Determine the [X, Y] coordinate at the center of the cell enclosing the given text.  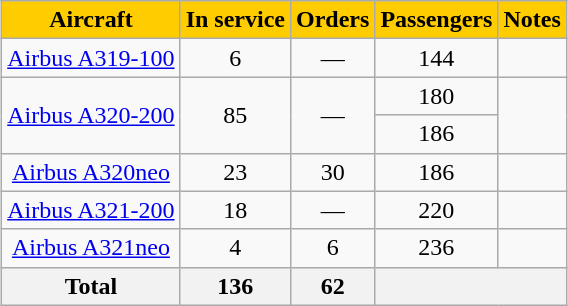
4 [235, 248]
Aircraft [91, 20]
Airbus A321neo [91, 248]
30 [332, 172]
62 [332, 286]
Airbus A320neo [91, 172]
220 [436, 210]
85 [235, 115]
Notes [532, 20]
180 [436, 96]
23 [235, 172]
236 [436, 248]
Orders [332, 20]
Passengers [436, 20]
18 [235, 210]
Airbus A319-100 [91, 58]
Airbus A320-200 [91, 115]
In service [235, 20]
144 [436, 58]
136 [235, 286]
Total [91, 286]
Airbus A321-200 [91, 210]
